Return (X, Y) of the center of cell containing provided text 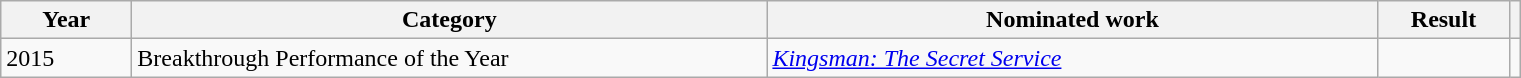
Kingsman: The Secret Service (1072, 58)
Year (66, 20)
Result (1444, 20)
Nominated work (1072, 20)
Category (450, 20)
2015 (66, 58)
Breakthrough Performance of the Year (450, 58)
